Output the (x, y) coordinate of the center of the cell containing the given text.  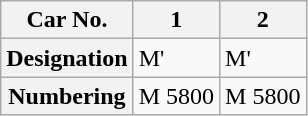
Car No. (67, 20)
Numbering (67, 96)
1 (176, 20)
Designation (67, 58)
2 (263, 20)
